Determine the [x, y] coordinate at the center of the cell enclosing the given text.  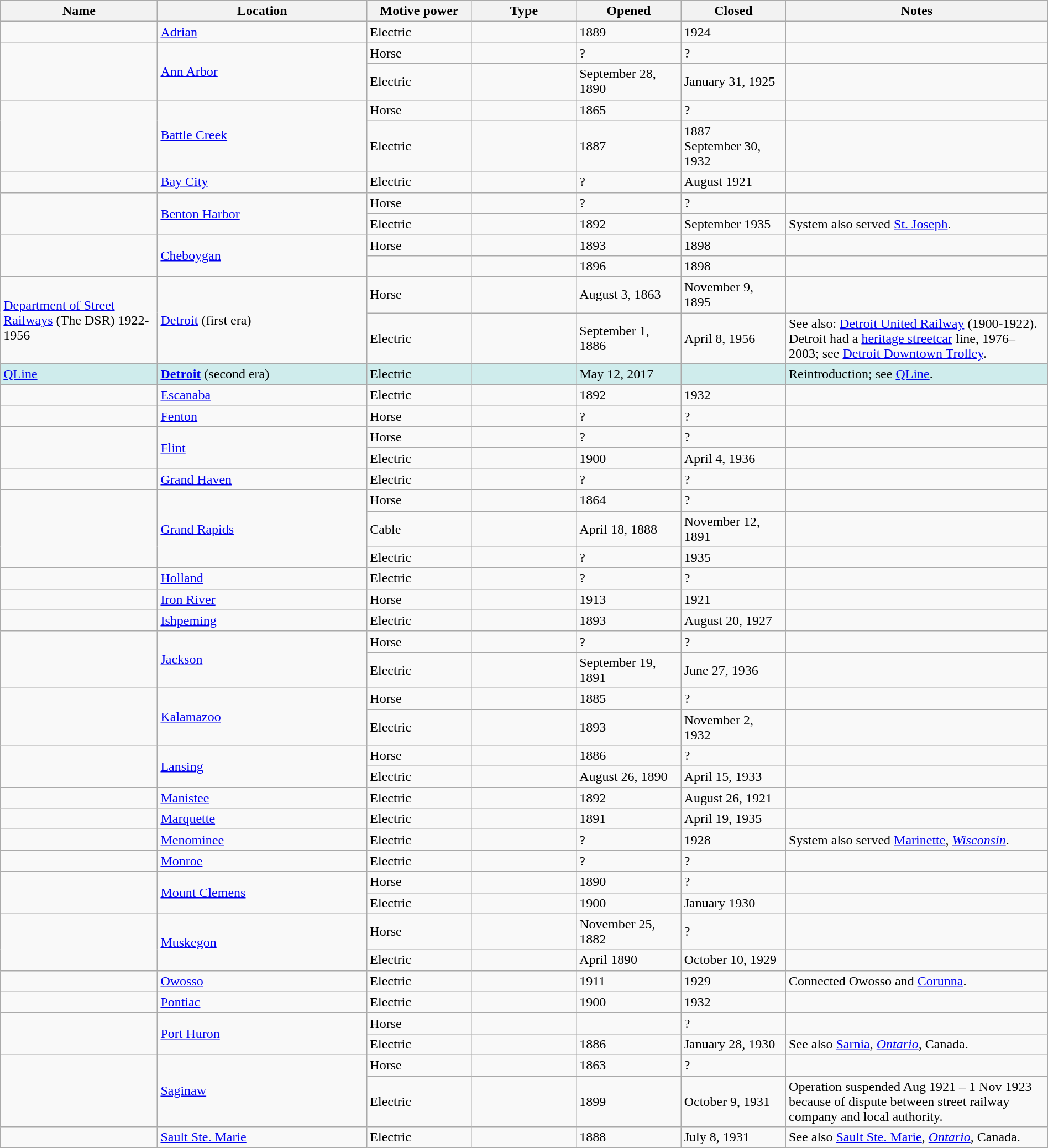
January 31, 1925 [733, 82]
1899 [629, 1102]
Saginaw [262, 1090]
Iron River [262, 599]
Muskegon [262, 942]
1887September 30, 1932 [733, 146]
Operation suspended Aug 1921 – 1 Nov 1923 because of dispute between street railway company and local authority. [917, 1102]
1890 [629, 882]
1928 [733, 840]
Ishpeming [262, 620]
QLine [79, 374]
Jackson [262, 659]
Cable [419, 529]
Ann Arbor [262, 71]
Kalamazoo [262, 717]
Fenton [262, 416]
1921 [733, 599]
Detroit (second era) [262, 374]
April 18, 1888 [629, 529]
Grand Haven [262, 479]
January 1930 [733, 903]
1913 [629, 599]
Holland [262, 578]
November 2, 1932 [733, 727]
Sault Ste. Marie [262, 1137]
Pontiac [262, 1002]
Owosso [262, 981]
June 27, 1936 [733, 670]
Name [79, 11]
Battle Creek [262, 135]
September 19, 1891 [629, 670]
August 26, 1921 [733, 798]
November 12, 1891 [733, 529]
1888 [629, 1137]
August 26, 1890 [629, 777]
1863 [629, 1065]
September 1935 [733, 224]
Reintroduction; see QLine. [917, 374]
Notes [917, 11]
September 1, 1886 [629, 338]
Opened [629, 11]
October 9, 1931 [733, 1102]
1885 [629, 698]
November 25, 1882 [629, 931]
See also Sault Ste. Marie, Ontario, Canada. [917, 1137]
1865 [629, 110]
Bay City [262, 182]
April 8, 1956 [733, 338]
Escanaba [262, 395]
1935 [733, 557]
Monroe [262, 861]
April 4, 1936 [733, 458]
Adrian [262, 32]
1911 [629, 981]
Motive power [419, 11]
August 20, 1927 [733, 620]
August 1921 [733, 182]
Benton Harbor [262, 213]
Lansing [262, 766]
Type [524, 11]
October 10, 1929 [733, 960]
Department of Street Railways (The DSR) 1922-1956 [79, 320]
See also Sarnia, Ontario, Canada. [917, 1044]
April 19, 1935 [733, 819]
January 28, 1930 [733, 1044]
1887 [629, 146]
July 8, 1931 [733, 1137]
May 12, 2017 [629, 374]
See also: Detroit United Railway (1900-1922). Detroit had a heritage streetcar line, 1976–2003; see Detroit Downtown Trolley. [917, 338]
Mount Clemens [262, 893]
Flint [262, 448]
Connected Owosso and Corunna. [917, 981]
November 9, 1895 [733, 294]
System also served Marinette, Wisconsin. [917, 840]
Cheboygan [262, 255]
System also served St. Joseph. [917, 224]
Port Huron [262, 1034]
1896 [629, 266]
1891 [629, 819]
September 28, 1890 [629, 82]
August 3, 1863 [629, 294]
April 15, 1933 [733, 777]
1924 [733, 32]
1929 [733, 981]
Detroit (first era) [262, 320]
1889 [629, 32]
Location [262, 11]
Grand Rapids [262, 529]
Menominee [262, 840]
April 1890 [629, 960]
1864 [629, 500]
Manistee [262, 798]
Marquette [262, 819]
Closed [733, 11]
